Determine the [x, y] coordinate at the center of the cell enclosing the given text.  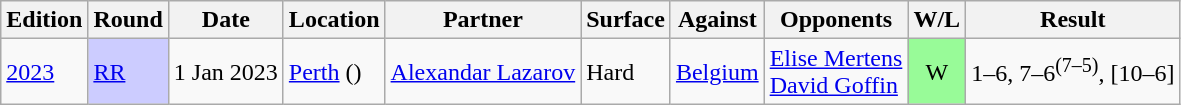
Belgium [717, 72]
Partner [483, 20]
Location [334, 20]
2023 [44, 72]
Elise Mertens David Goffin [836, 72]
Hard [626, 72]
1–6, 7–6(7–5), [10–6] [1073, 72]
Opponents [836, 20]
Round [128, 20]
RR [128, 72]
Against [717, 20]
Perth () [334, 72]
Result [1073, 20]
Edition [44, 20]
Alexandar Lazarov [483, 72]
Date [226, 20]
W [937, 72]
1 Jan 2023 [226, 72]
Surface [626, 20]
W/L [937, 20]
